Find where the given text appears and provide that cell's center as [x, y] coordinate. 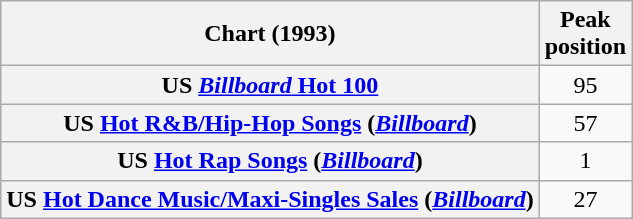
27 [585, 199]
US Billboard Hot 100 [270, 85]
US Hot Rap Songs (Billboard) [270, 161]
Chart (1993) [270, 34]
95 [585, 85]
1 [585, 161]
US Hot R&B/Hip-Hop Songs (Billboard) [270, 123]
57 [585, 123]
Peakposition [585, 34]
US Hot Dance Music/Maxi-Singles Sales (Billboard) [270, 199]
